Provide the [X, Y] coordinate of the cell's center where the given text is located.  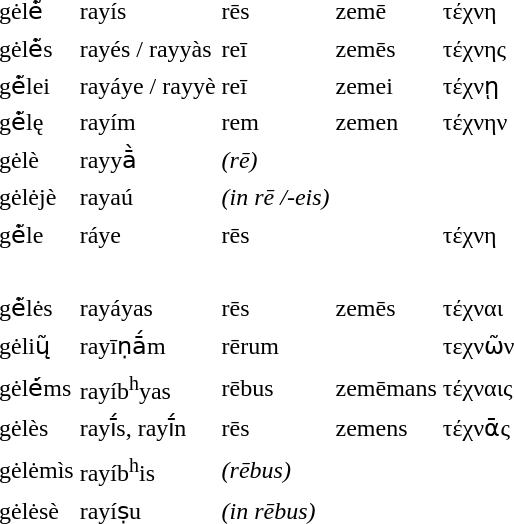
(rēbus) [276, 470]
zemen [386, 124]
rēbus [276, 388]
rayīṇā́m [148, 347]
rem [276, 124]
rayyā̀ [148, 161]
rayáye / rayyè [148, 86]
rayíbhyas [148, 388]
rayī́s, rayī́n [148, 429]
zemei [386, 86]
rayaú [148, 198]
(rē) [276, 161]
zemens [386, 429]
rayés / rayyàs [148, 49]
rayáyas [148, 310]
rayím [148, 124]
rayíbhis [148, 470]
ráye [148, 235]
(in rē /-eis) [276, 198]
rērum [276, 347]
zemēmans [386, 388]
